Locate the cell with the specified text and output its (X, Y) center coordinate. 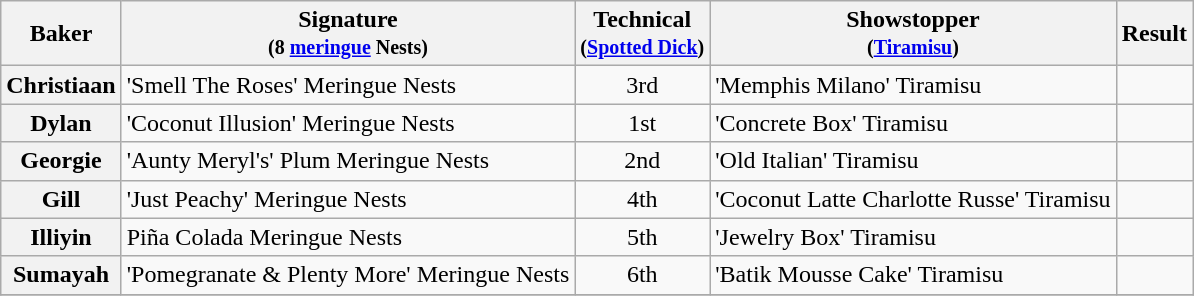
'Batik Mousse Cake' Tiramisu (913, 275)
Georgie (61, 161)
2nd (642, 161)
Showstopper(Tiramisu) (913, 34)
'Old Italian' Tiramisu (913, 161)
Illiyin (61, 237)
'Aunty Meryl's' Plum Meringue Nests (348, 161)
4th (642, 199)
Gill (61, 199)
Dylan (61, 123)
'Coconut Illusion' Meringue Nests (348, 123)
3rd (642, 85)
Baker (61, 34)
Technical(Spotted Dick) (642, 34)
'Concrete Box' Tiramisu (913, 123)
'Smell The Roses' Meringue Nests (348, 85)
Signature(8 meringue Nests) (348, 34)
Piña Colada Meringue Nests (348, 237)
Sumayah (61, 275)
Christiaan (61, 85)
'Memphis Milano' Tiramisu (913, 85)
'Coconut Latte Charlotte Russe' Tiramisu (913, 199)
'Jewelry Box' Tiramisu (913, 237)
5th (642, 237)
'Just Peachy' Meringue Nests (348, 199)
1st (642, 123)
6th (642, 275)
'Pomegranate & Plenty More' Meringue Nests (348, 275)
Result (1154, 34)
